Provide the (X, Y) coordinate of the cell's center where the given text is located.  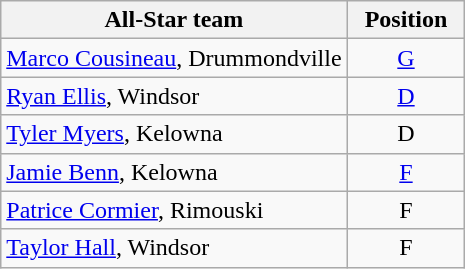
All-Star team (174, 20)
Taylor Hall, Windsor (174, 248)
Marco Cousineau, Drummondville (174, 58)
Patrice Cormier, Rimouski (174, 210)
Position (406, 20)
Jamie Benn, Kelowna (174, 172)
Tyler Myers, Kelowna (174, 134)
Ryan Ellis, Windsor (174, 96)
G (406, 58)
